Return the (x, y) coordinate for the center point of the cell that contains the specified text.  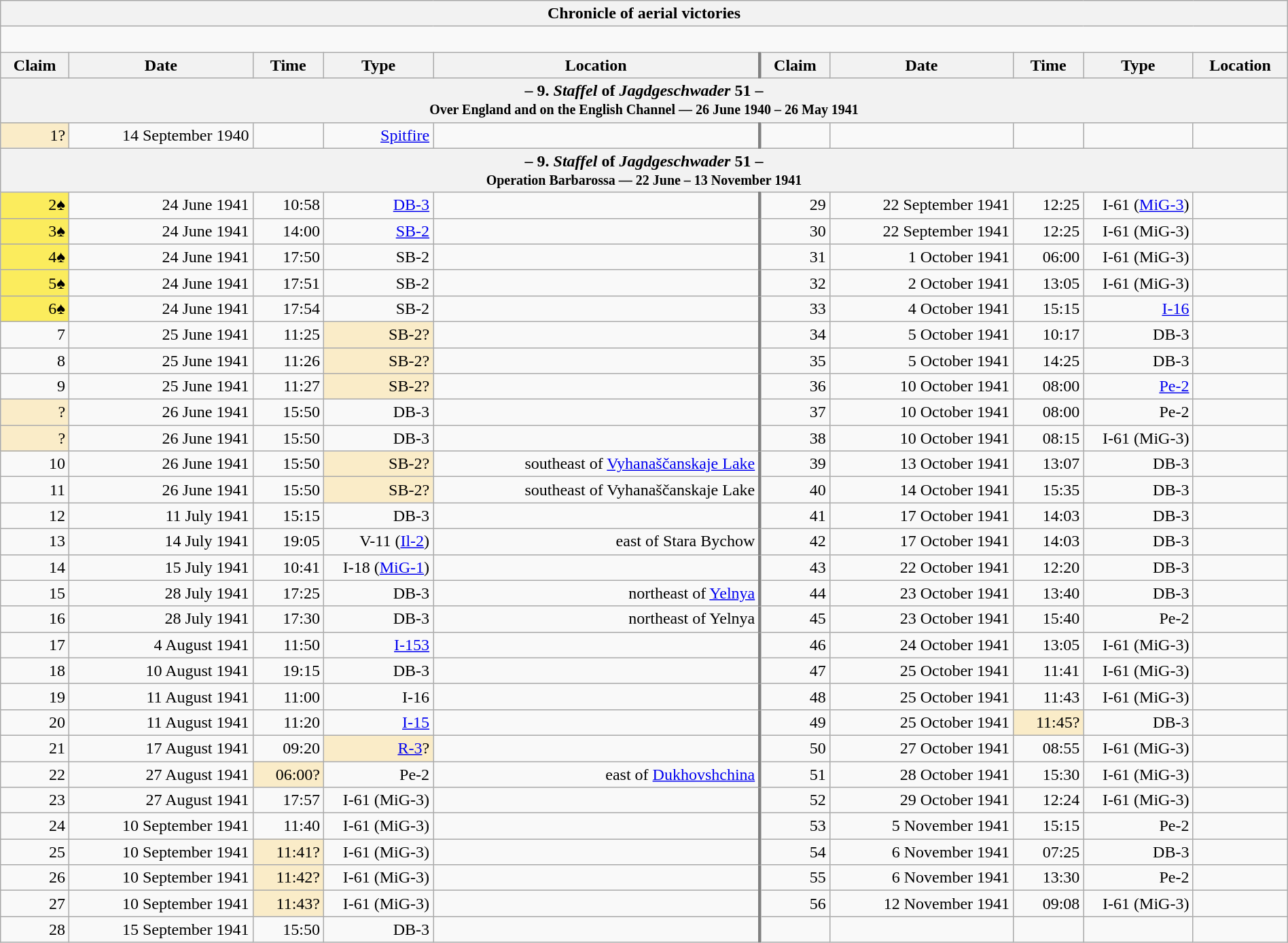
39 (795, 464)
I-18 (MiG-1) (379, 567)
14 July 1941 (161, 541)
18 (35, 671)
R-3? (379, 748)
32 (795, 283)
21 (35, 748)
06:00 (1049, 257)
44 (795, 593)
1 October 1941 (921, 257)
17:25 (288, 593)
47 (795, 671)
10 August 1941 (161, 671)
09:08 (1049, 904)
15 September 1941 (161, 929)
38 (795, 438)
17 (35, 645)
17:57 (288, 800)
10 (35, 464)
11:00 (288, 696)
40 (795, 490)
11 (35, 490)
– 9. Staffel of Jagdgeschwader 51 –Operation Barbarossa — 22 June – 13 November 1941 (644, 170)
17:54 (288, 308)
6♠ (35, 308)
11:50 (288, 645)
10:41 (288, 567)
– 9. Staffel of Jagdgeschwader 51 –Over England and on the English Channel — 26 June 1940 – 26 May 1941 (644, 101)
11:41 (1049, 671)
50 (795, 748)
56 (795, 904)
31 (795, 257)
54 (795, 852)
19:15 (288, 671)
28 (35, 929)
15:30 (1049, 774)
26 (35, 878)
29 (795, 205)
11:43 (1049, 696)
5♠ (35, 283)
07:25 (1049, 852)
15:40 (1049, 619)
14:00 (288, 231)
30 (795, 231)
13:40 (1049, 593)
22 (35, 774)
13:30 (1049, 878)
48 (795, 696)
19 (35, 696)
Spitfire (379, 135)
11:27 (288, 387)
2♠ (35, 205)
23 (35, 800)
11:25 (288, 334)
east of Dukhovshchina (596, 774)
11:20 (288, 722)
10:17 (1049, 334)
42 (795, 541)
24 (35, 826)
10:58 (288, 205)
33 (795, 308)
25 (35, 852)
46 (795, 645)
2 October 1941 (921, 283)
11:26 (288, 361)
22 October 1941 (921, 567)
37 (795, 412)
41 (795, 516)
45 (795, 619)
13 October 1941 (921, 464)
08:55 (1049, 748)
4 August 1941 (161, 645)
I-15 (379, 722)
11:41? (288, 852)
5 November 1941 (921, 826)
15:35 (1049, 490)
3♠ (35, 231)
15 July 1941 (161, 567)
13:07 (1049, 464)
17:50 (288, 257)
08:15 (1049, 438)
35 (795, 361)
20 (35, 722)
29 October 1941 (921, 800)
27 (35, 904)
9 (35, 387)
12 (35, 516)
1? (35, 135)
19:05 (288, 541)
15 (35, 593)
55 (795, 878)
17:30 (288, 619)
53 (795, 826)
11:40 (288, 826)
24 October 1941 (921, 645)
14:25 (1049, 361)
11 July 1941 (161, 516)
51 (795, 774)
4 October 1941 (921, 308)
28 October 1941 (921, 774)
17:51 (288, 283)
7 (35, 334)
8 (35, 361)
14 October 1941 (921, 490)
11:45? (1049, 722)
V-11 (Il-2) (379, 541)
16 (35, 619)
12 November 1941 (921, 904)
11:42? (288, 878)
27 October 1941 (921, 748)
36 (795, 387)
09:20 (288, 748)
12:20 (1049, 567)
14 (35, 567)
17 August 1941 (161, 748)
Chronicle of aerial victories (644, 14)
43 (795, 567)
52 (795, 800)
13 (35, 541)
east of Stara Bychow (596, 541)
I-153 (379, 645)
12:24 (1049, 800)
4♠ (35, 257)
14 September 1940 (161, 135)
34 (795, 334)
06:00? (288, 774)
49 (795, 722)
11:43? (288, 904)
